Detect which cell encompasses the target text, then output its [X, Y] center coordinate. 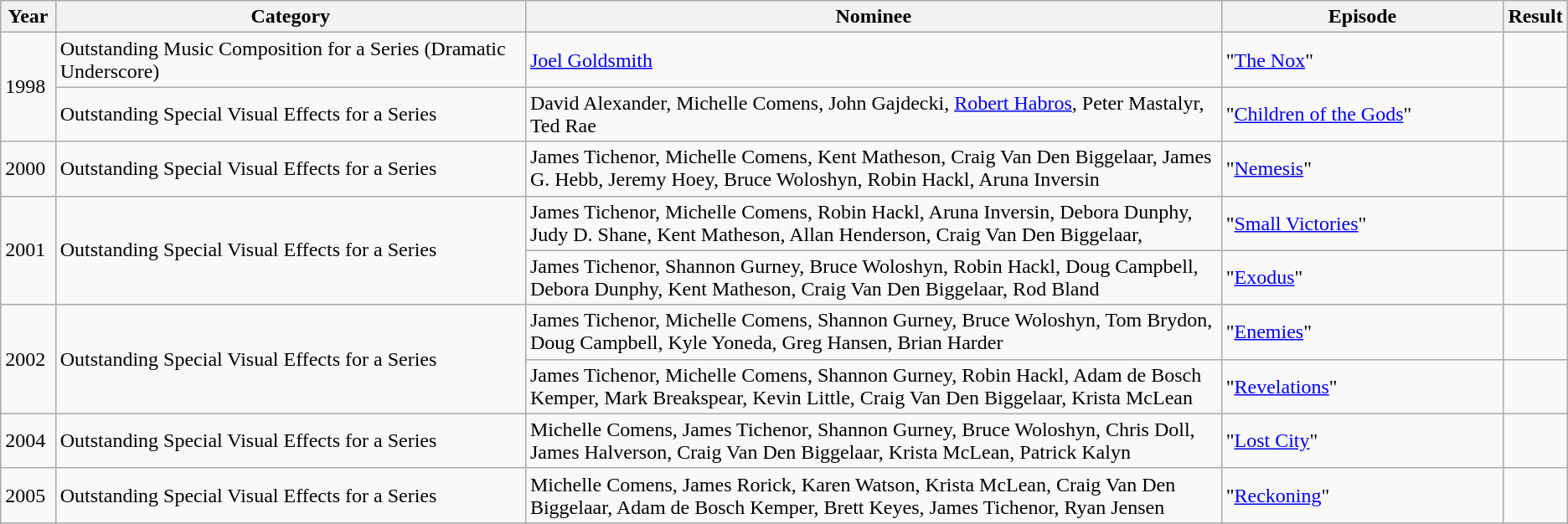
1998 [28, 87]
Michelle Comens, James Tichenor, Shannon Gurney, Bruce Woloshyn, Chris Doll, James Halverson, Craig Van Den Biggelaar, Krista McLean, Patrick Kalyn [873, 440]
Nominee [873, 17]
"The Nox" [1362, 60]
2004 [28, 440]
"Reckoning" [1362, 496]
2002 [28, 359]
2000 [28, 169]
"Nemesis" [1362, 169]
2001 [28, 250]
"Small Victories" [1362, 223]
Category [290, 17]
James Tichenor, Michelle Comens, Shannon Gurney, Bruce Woloshyn, Tom Brydon, Doug Campbell, Kyle Yoneda, Greg Hansen, Brian Harder [873, 331]
"Exodus" [1362, 278]
David Alexander, Michelle Comens, John Gajdecki, Robert Habros, Peter Mastalyr, Ted Rae [873, 114]
Result [1535, 17]
James Tichenor, Shannon Gurney, Bruce Woloshyn, Robin Hackl, Doug Campbell, Debora Dunphy, Kent Matheson, Craig Van Den Biggelaar, Rod Bland [873, 278]
Year [28, 17]
"Lost City" [1362, 440]
"Enemies" [1362, 331]
James Tichenor, Michelle Comens, Robin Hackl, Aruna Inversin, Debora Dunphy, Judy D. Shane, Kent Matheson, Allan Henderson, Craig Van Den Biggelaar, [873, 223]
Michelle Comens, James Rorick, Karen Watson, Krista McLean, Craig Van Den Biggelaar, Adam de Bosch Kemper, Brett Keyes, James Tichenor, Ryan Jensen [873, 496]
"Children of the Gods" [1362, 114]
2005 [28, 496]
Outstanding Music Composition for a Series (Dramatic Underscore) [290, 60]
James Tichenor, Michelle Comens, Kent Matheson, Craig Van Den Biggelaar, James G. Hebb, Jeremy Hoey, Bruce Woloshyn, Robin Hackl, Aruna Inversin [873, 169]
"Revelations" [1362, 387]
Joel Goldsmith [873, 60]
Episode [1362, 17]
